Provide the (x, y) coordinate of the cell's center where the given text is located.  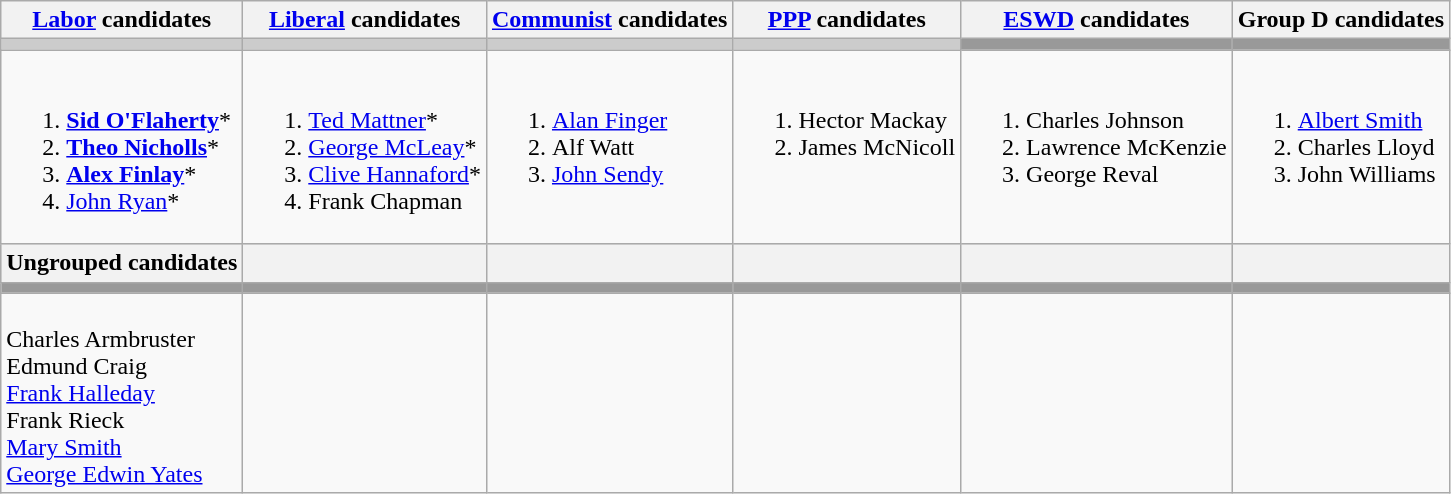
Group D candidates (1340, 20)
PPP candidates (847, 20)
Sid O'Flaherty*Theo Nicholls*Alex Finlay*John Ryan* (122, 147)
Albert SmithCharles LloydJohn Williams (1340, 147)
Alan FingerAlf WattJohn Sendy (609, 147)
Communist candidates (609, 20)
Charles JohnsonLawrence McKenzieGeorge Reval (1097, 147)
ESWD candidates (1097, 20)
Labor candidates (122, 20)
Hector MackayJames McNicoll (847, 147)
Charles Armbruster Edmund Craig Frank Halleday Frank Rieck Mary Smith George Edwin Yates (122, 393)
Liberal candidates (365, 20)
Ted Mattner*George McLeay*Clive Hannaford*Frank Chapman (365, 147)
Ungrouped candidates (122, 263)
